Search for the cell housing the specified text and yield its (x, y) center coordinate. 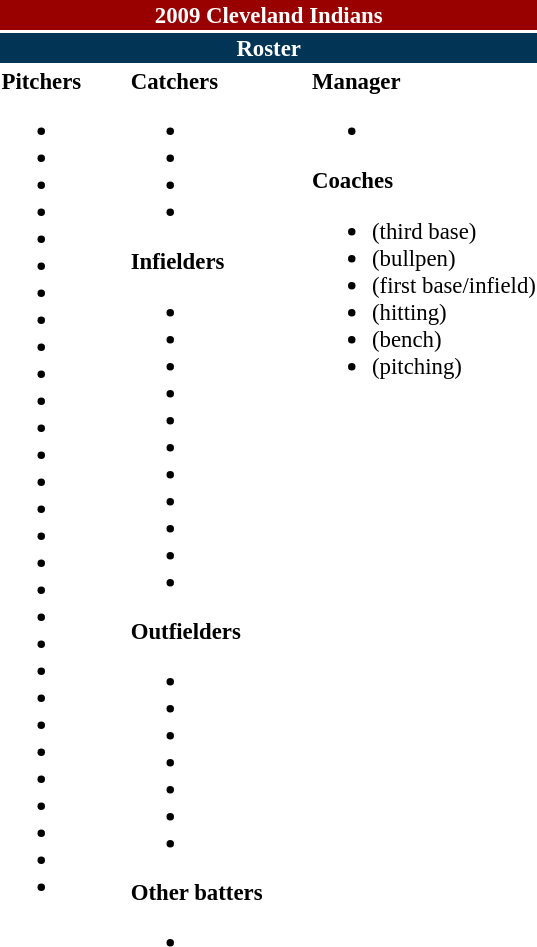
2009 Cleveland Indians (268, 15)
Roster (268, 48)
